Search for the cell housing the specified text and yield its [x, y] center coordinate. 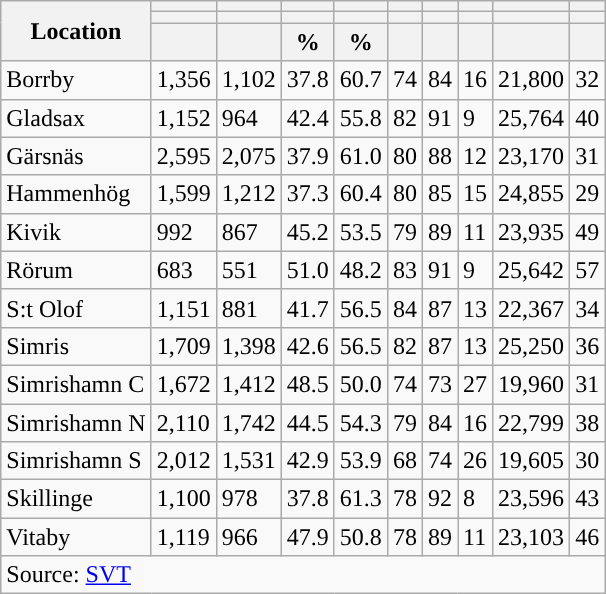
44.5 [308, 423]
53.5 [360, 232]
24,855 [532, 194]
37.3 [308, 194]
50.8 [360, 537]
49 [588, 232]
25,642 [532, 270]
88 [440, 156]
1,356 [184, 80]
68 [404, 461]
83 [404, 270]
61.3 [360, 499]
50.0 [360, 384]
36 [588, 346]
551 [248, 270]
Location [76, 31]
2,075 [248, 156]
881 [248, 308]
2,595 [184, 156]
12 [476, 156]
Gärsnäs [76, 156]
21,800 [532, 80]
25,764 [532, 118]
27 [476, 384]
23,935 [532, 232]
25,250 [532, 346]
Kivik [76, 232]
85 [440, 194]
Simrishamn C [76, 384]
683 [184, 270]
1,531 [248, 461]
48.5 [308, 384]
1,709 [184, 346]
53.9 [360, 461]
8 [476, 499]
1,119 [184, 537]
48.2 [360, 270]
42.4 [308, 118]
1,152 [184, 118]
22,367 [532, 308]
54.3 [360, 423]
2,012 [184, 461]
61.0 [360, 156]
1,398 [248, 346]
19,960 [532, 384]
38 [588, 423]
23,170 [532, 156]
34 [588, 308]
Simrishamn S [76, 461]
966 [248, 537]
47.9 [308, 537]
45.2 [308, 232]
92 [440, 499]
23,596 [532, 499]
46 [588, 537]
30 [588, 461]
19,605 [532, 461]
Hammenhög [76, 194]
41.7 [308, 308]
Vitaby [76, 537]
23,103 [532, 537]
60.7 [360, 80]
Gladsax [76, 118]
992 [184, 232]
1,100 [184, 499]
29 [588, 194]
42.6 [308, 346]
867 [248, 232]
60.4 [360, 194]
1,599 [184, 194]
1,212 [248, 194]
Simrishamn N [76, 423]
55.8 [360, 118]
57 [588, 270]
1,102 [248, 80]
Borrby [76, 80]
42.9 [308, 461]
2,110 [184, 423]
15 [476, 194]
37.9 [308, 156]
22,799 [532, 423]
40 [588, 118]
Rörum [76, 270]
51.0 [308, 270]
1,742 [248, 423]
Simris [76, 346]
32 [588, 80]
43 [588, 499]
1,151 [184, 308]
S:t Olof [76, 308]
1,412 [248, 384]
Skillinge [76, 499]
73 [440, 384]
1,672 [184, 384]
978 [248, 499]
Source: SVT [303, 575]
26 [476, 461]
964 [248, 118]
